For the text-containing cell, return its midpoint in [X, Y] coordinate format. 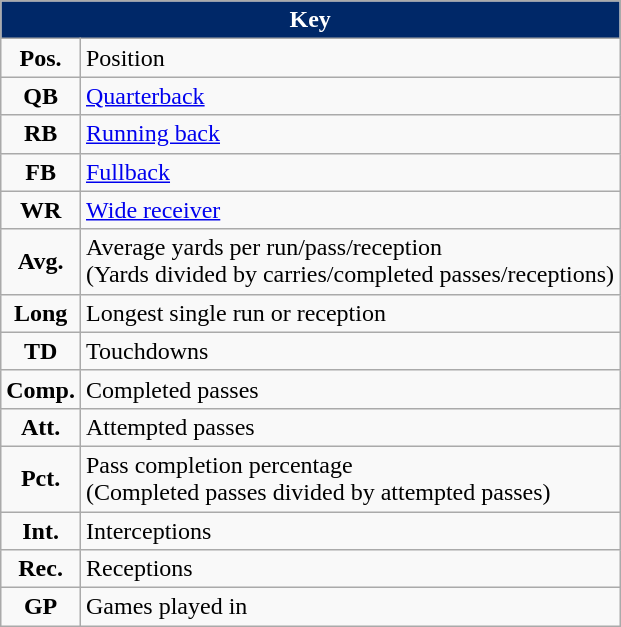
Completed passes [350, 389]
Rec. [41, 569]
QB [41, 96]
Longest single run or reception [350, 313]
Wide receiver [350, 210]
WR [41, 210]
Touchdowns [350, 351]
Receptions [350, 569]
Attempted passes [350, 427]
Fullback [350, 172]
Position [350, 58]
TD [41, 351]
Pass completion percentage(Completed passes divided by attempted passes) [350, 478]
Avg. [41, 262]
FB [41, 172]
Average yards per run/pass/reception(Yards divided by carries/completed passes/receptions) [350, 262]
RB [41, 134]
Comp. [41, 389]
Long [41, 313]
GP [41, 607]
Running back [350, 134]
Int. [41, 531]
Pct. [41, 478]
Interceptions [350, 531]
Att. [41, 427]
Games played in [350, 607]
Quarterback [350, 96]
Pos. [41, 58]
Key [310, 20]
